Identify which cell holds the provided text, then report its [X, Y] central coordinate. 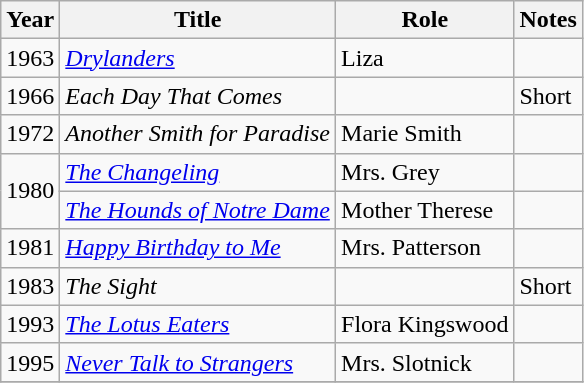
1980 [30, 191]
1972 [30, 134]
Mother Therese [425, 210]
Happy Birthday to Me [198, 248]
Each Day That Comes [198, 96]
Role [425, 20]
Marie Smith [425, 134]
Drylanders [198, 58]
Flora Kingswood [425, 324]
Never Talk to Strangers [198, 362]
The Hounds of Notre Dame [198, 210]
1966 [30, 96]
The Changeling [198, 172]
Another Smith for Paradise [198, 134]
1995 [30, 362]
Mrs. Patterson [425, 248]
1981 [30, 248]
Mrs. Grey [425, 172]
1963 [30, 58]
Year [30, 20]
Title [198, 20]
Mrs. Slotnick [425, 362]
The Sight [198, 286]
1993 [30, 324]
1983 [30, 286]
The Lotus Eaters [198, 324]
Notes [548, 20]
Liza [425, 58]
